For the text-containing cell, return its midpoint in (X, Y) coordinate format. 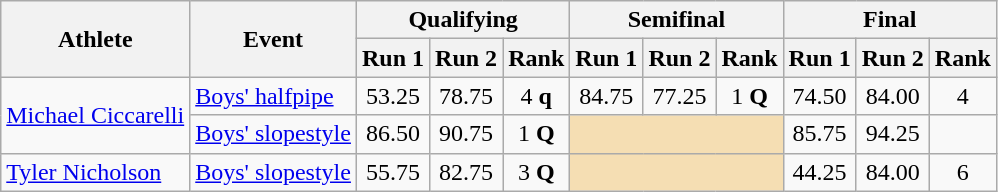
3 Q (536, 172)
77.25 (680, 96)
Tyler Nicholson (96, 172)
55.75 (392, 172)
85.75 (820, 134)
82.75 (466, 172)
Final (890, 20)
Semifinal (676, 20)
Athlete (96, 39)
78.75 (466, 96)
44.25 (820, 172)
Michael Ciccarelli (96, 115)
4 q (536, 96)
74.50 (820, 96)
4 (962, 96)
Qualifying (462, 20)
84.75 (606, 96)
86.50 (392, 134)
90.75 (466, 134)
Boys' halfpipe (274, 96)
6 (962, 172)
94.25 (892, 134)
Event (274, 39)
53.25 (392, 96)
